Locate the cell with the specified text and output its [x, y] center coordinate. 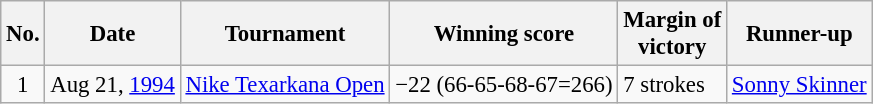
Nike Texarkana Open [285, 85]
Sonny Skinner [800, 85]
No. [23, 34]
Margin ofvictory [672, 34]
Runner-up [800, 34]
7 strokes [672, 85]
Date [112, 34]
Aug 21, 1994 [112, 85]
−22 (66-65-68-67=266) [504, 85]
Winning score [504, 34]
Tournament [285, 34]
1 [23, 85]
